Pinpoint the cell where the given text exists, returning its (x, y) midpoint coordinate. 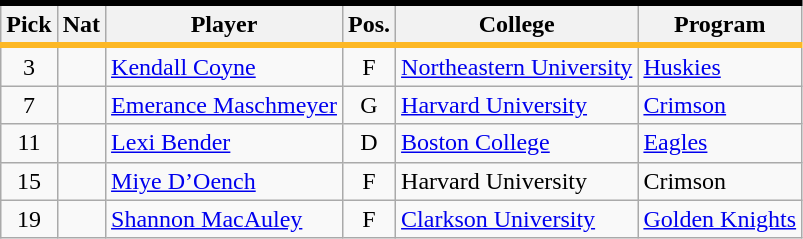
D (368, 143)
Lexi Bender (224, 143)
Shannon MacAuley (224, 219)
Miye D’Oench (224, 181)
7 (29, 105)
Pick (29, 24)
19 (29, 219)
Nat (81, 24)
G (368, 105)
3 (29, 66)
Boston College (517, 143)
Program (720, 24)
Eagles (720, 143)
Emerance Maschmeyer (224, 105)
11 (29, 143)
College (517, 24)
Northeastern University (517, 66)
Player (224, 24)
Kendall Coyne (224, 66)
15 (29, 181)
Clarkson University (517, 219)
Huskies (720, 66)
Pos. (368, 24)
Golden Knights (720, 219)
